Return the [X, Y] coordinate for the center point of the cell that contains the specified text.  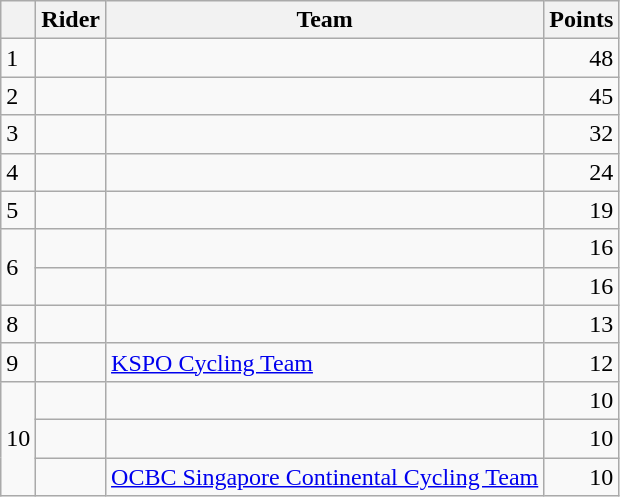
4 [18, 172]
OCBC Singapore Continental Cycling Team [325, 477]
19 [582, 210]
1 [18, 58]
32 [582, 134]
13 [582, 324]
6 [18, 267]
8 [18, 324]
Team [325, 20]
Rider [71, 20]
2 [18, 96]
5 [18, 210]
12 [582, 362]
3 [18, 134]
48 [582, 58]
KSPO Cycling Team [325, 362]
9 [18, 362]
Points [582, 20]
45 [582, 96]
24 [582, 172]
